Find where the given text appears and provide that cell's center as [x, y] coordinate. 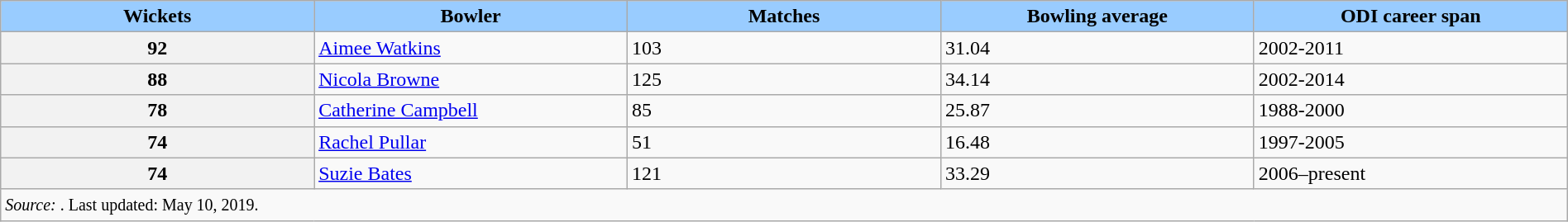
Matches [784, 17]
2002-2011 [1411, 48]
88 [157, 79]
Catherine Campbell [471, 111]
125 [784, 79]
Suzie Bates [471, 173]
34.14 [1097, 79]
Bowling average [1097, 17]
103 [784, 48]
121 [784, 173]
ODI career span [1411, 17]
Source: . Last updated: May 10, 2019. [784, 205]
78 [157, 111]
Nicola Browne [471, 79]
33.29 [1097, 173]
2006–present [1411, 173]
1997-2005 [1411, 142]
51 [784, 142]
2002-2014 [1411, 79]
25.87 [1097, 111]
Aimee Watkins [471, 48]
85 [784, 111]
Bowler [471, 17]
Rachel Pullar [471, 142]
92 [157, 48]
16.48 [1097, 142]
1988-2000 [1411, 111]
31.04 [1097, 48]
Wickets [157, 17]
